Return the [X, Y] coordinate for the center point of the cell that contains the specified text.  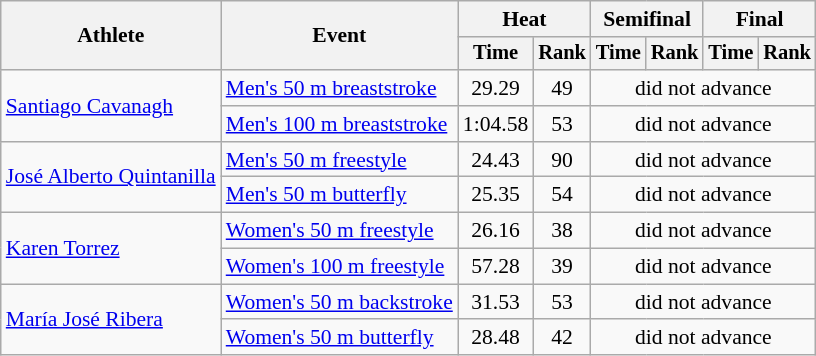
Men's 50 m breaststroke [340, 88]
26.16 [496, 231]
Men's 100 m breaststroke [340, 124]
Women's 50 m butterfly [340, 338]
Men's 50 m freestyle [340, 160]
Men's 50 m butterfly [340, 195]
24.43 [496, 160]
31.53 [496, 302]
Women's 50 m backstroke [340, 302]
Final [759, 19]
38 [562, 231]
María José Ribera [111, 320]
29.29 [496, 88]
Karen Torrez [111, 248]
25.35 [496, 195]
54 [562, 195]
Semifinal [647, 19]
28.48 [496, 338]
Women's 50 m freestyle [340, 231]
Santiago Cavanagh [111, 106]
90 [562, 160]
39 [562, 267]
José Alberto Quintanilla [111, 178]
Event [340, 36]
Women's 100 m freestyle [340, 267]
57.28 [496, 267]
42 [562, 338]
Athlete [111, 36]
49 [562, 88]
Heat [524, 19]
1:04.58 [496, 124]
